For the text-containing cell, return its midpoint in [X, Y] coordinate format. 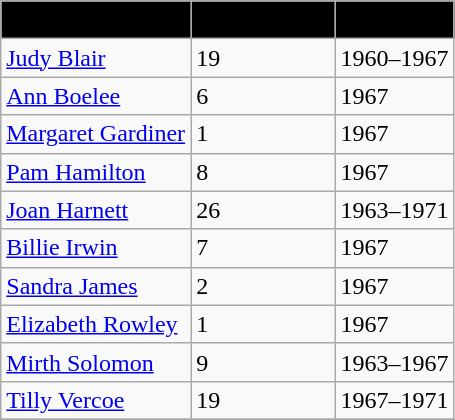
8 [263, 172]
6 [263, 96]
1963–1967 [394, 362]
Appearances [263, 20]
Tilly Vercoe [96, 400]
Elizabeth Rowley [96, 324]
Margaret Gardiner [96, 134]
Ann Boelee [96, 96]
Player [96, 20]
Joan Harnett [96, 210]
26 [263, 210]
Years [394, 20]
1963–1971 [394, 210]
1967–1971 [394, 400]
Sandra James [96, 286]
9 [263, 362]
Judy Blair [96, 58]
Billie Irwin [96, 248]
Mirth Solomon [96, 362]
7 [263, 248]
1960–1967 [394, 58]
Pam Hamilton [96, 172]
2 [263, 286]
